Extract the (x, y) coordinate from the center of the cell holding the provided text.  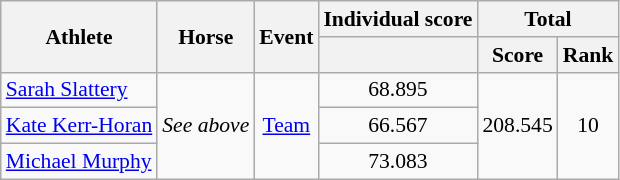
10 (588, 126)
Team (286, 126)
Individual score (398, 19)
Event (286, 36)
208.545 (517, 126)
68.895 (398, 90)
Sarah Slattery (80, 90)
66.567 (398, 126)
73.083 (398, 162)
Total (548, 19)
Rank (588, 55)
Kate Kerr-Horan (80, 126)
Athlete (80, 36)
Michael Murphy (80, 162)
Score (517, 55)
Horse (206, 36)
See above (206, 126)
